Return the (X, Y) coordinate for the center point of the cell that contains the specified text.  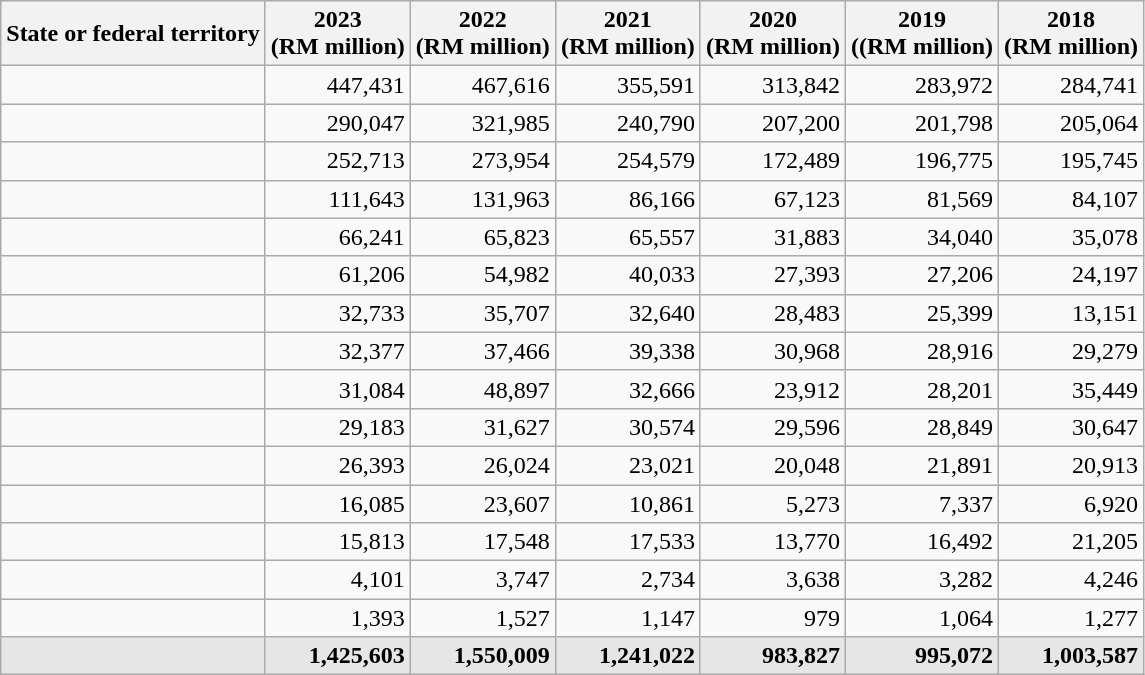
20,048 (772, 465)
1,241,022 (628, 656)
252,713 (338, 161)
201,798 (922, 123)
16,085 (338, 503)
1,003,587 (1072, 656)
1,277 (1072, 618)
35,078 (1072, 237)
4,246 (1072, 580)
2021(RM million) (628, 34)
32,377 (338, 351)
29,183 (338, 427)
39,338 (628, 351)
65,557 (628, 237)
2020(RM million) (772, 34)
111,643 (338, 199)
1,527 (482, 618)
23,021 (628, 465)
35,449 (1072, 389)
25,399 (922, 313)
30,574 (628, 427)
15,813 (338, 542)
32,666 (628, 389)
240,790 (628, 123)
2019((RM million) (922, 34)
34,040 (922, 237)
2018(RM million) (1072, 34)
2022(RM million) (482, 34)
24,197 (1072, 275)
21,891 (922, 465)
26,024 (482, 465)
State or federal territory (133, 34)
17,548 (482, 542)
1,550,009 (482, 656)
355,591 (628, 85)
29,279 (1072, 351)
54,982 (482, 275)
30,968 (772, 351)
3,638 (772, 580)
66,241 (338, 237)
1,064 (922, 618)
313,842 (772, 85)
205,064 (1072, 123)
979 (772, 618)
1,393 (338, 618)
6,920 (1072, 503)
283,972 (922, 85)
196,775 (922, 161)
29,596 (772, 427)
467,616 (482, 85)
48,897 (482, 389)
13,770 (772, 542)
35,707 (482, 313)
20,913 (1072, 465)
40,033 (628, 275)
10,861 (628, 503)
1,147 (628, 618)
16,492 (922, 542)
3,282 (922, 580)
7,337 (922, 503)
26,393 (338, 465)
31,627 (482, 427)
321,985 (482, 123)
21,205 (1072, 542)
2023(RM million) (338, 34)
65,823 (482, 237)
27,206 (922, 275)
27,393 (772, 275)
67,123 (772, 199)
30,647 (1072, 427)
23,607 (482, 503)
983,827 (772, 656)
207,200 (772, 123)
28,201 (922, 389)
31,084 (338, 389)
86,166 (628, 199)
28,916 (922, 351)
3,747 (482, 580)
37,466 (482, 351)
23,912 (772, 389)
28,483 (772, 313)
84,107 (1072, 199)
254,579 (628, 161)
81,569 (922, 199)
172,489 (772, 161)
28,849 (922, 427)
4,101 (338, 580)
13,151 (1072, 313)
61,206 (338, 275)
131,963 (482, 199)
17,533 (628, 542)
2,734 (628, 580)
290,047 (338, 123)
447,431 (338, 85)
5,273 (772, 503)
995,072 (922, 656)
284,741 (1072, 85)
32,733 (338, 313)
32,640 (628, 313)
1,425,603 (338, 656)
195,745 (1072, 161)
273,954 (482, 161)
31,883 (772, 237)
